Provide the (x, y) coordinate of the cell's center where the given text is located.  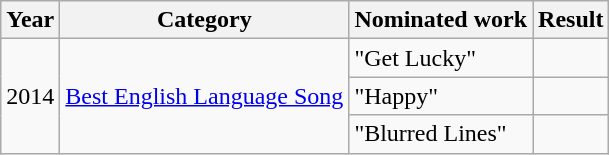
Category (204, 20)
Nominated work (441, 20)
Year (30, 20)
"Get Lucky" (441, 58)
"Blurred Lines" (441, 134)
Best English Language Song (204, 96)
"Happy" (441, 96)
Result (571, 20)
2014 (30, 96)
